From the cell containing the given text, extract its center point as [X, Y] coordinate. 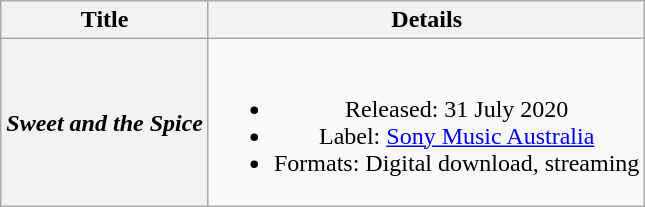
Released: 31 July 2020Label: Sony Music AustraliaFormats: Digital download, streaming [426, 122]
Details [426, 20]
Title [105, 20]
Sweet and the Spice [105, 122]
